Return the (x, y) coordinate for the center point of the cell that contains the specified text.  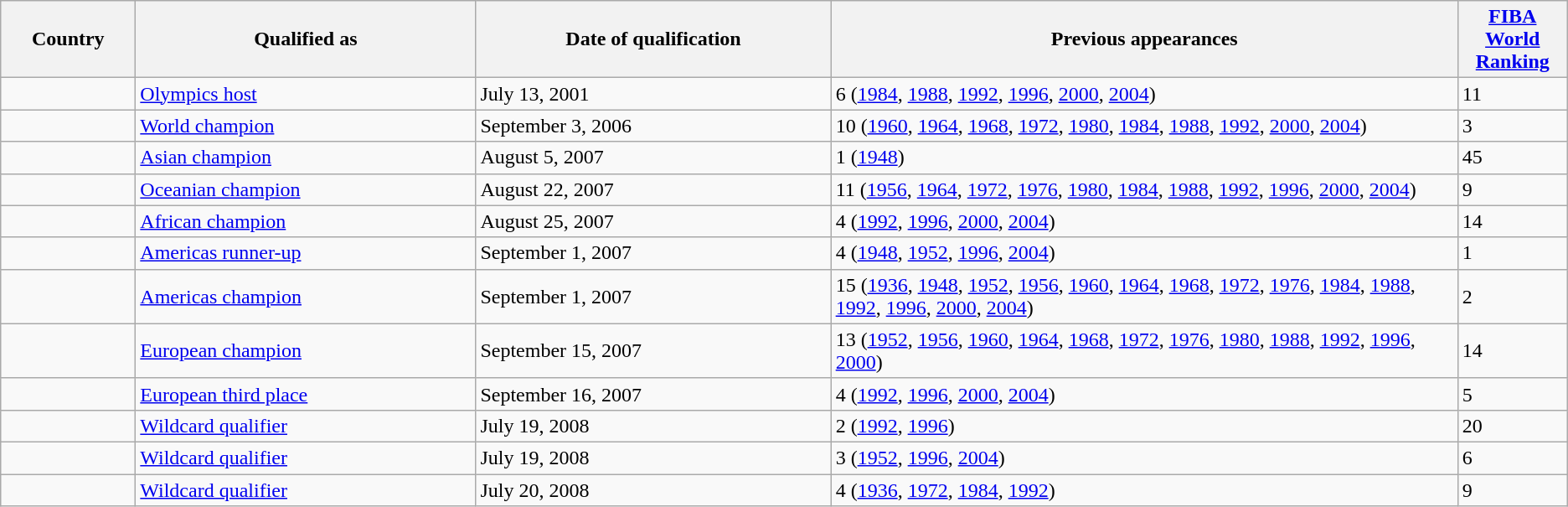
August 22, 2007 (653, 189)
6 (1513, 458)
FIBA World Ranking (1513, 39)
World champion (306, 126)
Qualified as (306, 39)
September 3, 2006 (653, 126)
European champion (306, 350)
6 (1984, 1988, 1992, 1996, 2000, 2004) (1144, 94)
20 (1513, 426)
Americas runner-up (306, 253)
July 20, 2008 (653, 490)
September 15, 2007 (653, 350)
1 (1513, 253)
Country (69, 39)
11 (1513, 94)
African champion (306, 221)
Asian champion (306, 158)
3 (1952, 1996, 2004) (1144, 458)
13 (1952, 1956, 1960, 1964, 1968, 1972, 1976, 1980, 1988, 1992, 1996, 2000) (1144, 350)
10 (1960, 1964, 1968, 1972, 1980, 1984, 1988, 1992, 2000, 2004) (1144, 126)
1 (1948) (1144, 158)
August 25, 2007 (653, 221)
Oceanian champion (306, 189)
Americas champion (306, 297)
July 13, 2001 (653, 94)
4 (1936, 1972, 1984, 1992) (1144, 490)
September 16, 2007 (653, 394)
11 (1956, 1964, 1972, 1976, 1980, 1984, 1988, 1992, 1996, 2000, 2004) (1144, 189)
4 (1948, 1952, 1996, 2004) (1144, 253)
Previous appearances (1144, 39)
2 (1992, 1996) (1144, 426)
15 (1936, 1948, 1952, 1956, 1960, 1964, 1968, 1972, 1976, 1984, 1988, 1992, 1996, 2000, 2004) (1144, 297)
3 (1513, 126)
2 (1513, 297)
Olympics host (306, 94)
45 (1513, 158)
Date of qualification (653, 39)
August 5, 2007 (653, 158)
5 (1513, 394)
European third place (306, 394)
